From the cell containing the given text, extract its center point as (X, Y) coordinate. 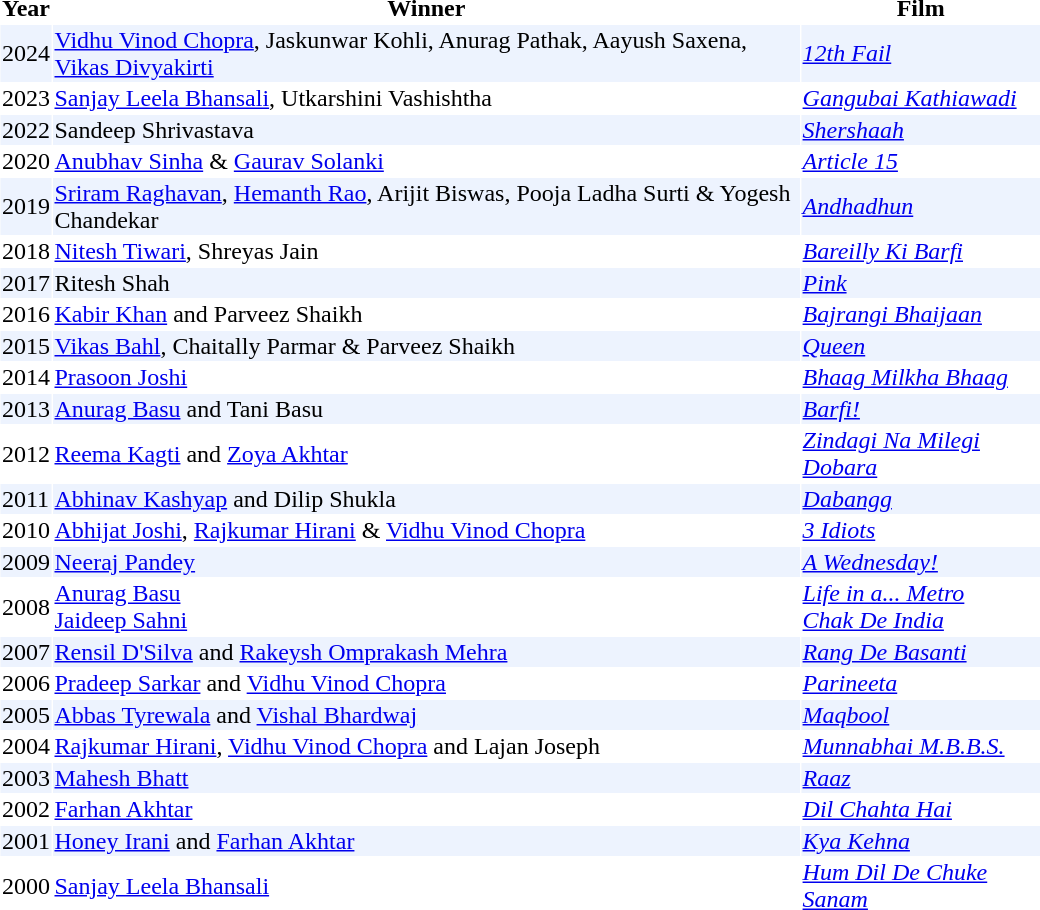
2018 (26, 251)
2002 (26, 809)
2015 (26, 346)
2007 (26, 652)
Zindagi Na Milegi Dobara (920, 454)
Sanjay Leela Bhansali, Utkarshini Vashishtha (426, 99)
Rang De Basanti (920, 652)
Reema Kagti and Zoya Akhtar (426, 454)
Pradeep Sarkar and Vidhu Vinod Chopra (426, 683)
Abbas Tyrewala and Vishal Bhardwaj (426, 715)
2014 (26, 377)
Life in a... Metro Chak De India (920, 606)
Maqbool (920, 715)
Abhinav Kashyap and Dilip Shukla (426, 499)
Pink (920, 283)
Shershaah (920, 130)
Raaz (920, 778)
2008 (26, 606)
Anubhav Sinha & Gaurav Solanki (426, 161)
2003 (26, 778)
2006 (26, 683)
Ritesh Shah (426, 283)
2010 (26, 531)
2012 (26, 454)
2009 (26, 562)
Bajrangi Bhaijaan (920, 315)
Anurag Basu and Tani Basu (426, 409)
Queen (920, 346)
Barfi! (920, 409)
12th Fail (920, 54)
Sriram Raghavan, Hemanth Rao, Arijit Biswas, Pooja Ladha Surti & Yogesh Chandekar (426, 206)
2020 (26, 161)
Bareilly Ki Barfi (920, 251)
2017 (26, 283)
Nitesh Tiwari, Shreyas Jain (426, 251)
2019 (26, 206)
Dabangg (920, 499)
Mahesh Bhatt (426, 778)
Dil Chahta Hai (920, 809)
2004 (26, 747)
Anurag Basu Jaideep Sahni (426, 606)
Rajkumar Hirani, Vidhu Vinod Chopra and Lajan Joseph (426, 747)
Vidhu Vinod Chopra, Jaskunwar Kohli, Anurag Pathak, Aayush Saxena, Vikas Divyakirti (426, 54)
Rensil D'Silva and Rakeysh Omprakash Mehra (426, 652)
Honey Irani and Farhan Akhtar (426, 841)
Neeraj Pandey (426, 562)
2016 (26, 315)
Kya Kehna (920, 841)
Abhijat Joshi, Rajkumar Hirani & Vidhu Vinod Chopra (426, 531)
2013 (26, 409)
2022 (26, 130)
2011 (26, 499)
Munnabhai M.B.B.S. (920, 747)
A Wednesday! (920, 562)
2023 (26, 99)
Prasoon Joshi (426, 377)
Farhan Akhtar (426, 809)
Andhadhun (920, 206)
2005 (26, 715)
Kabir Khan and Parveez Shaikh (426, 315)
Article 15 (920, 161)
3 Idiots (920, 531)
Gangubai Kathiawadi (920, 99)
Vikas Bahl, Chaitally Parmar & Parveez Shaikh (426, 346)
2001 (26, 841)
Sandeep Shrivastava (426, 130)
2024 (26, 54)
Parineeta (920, 683)
Bhaag Milkha Bhaag (920, 377)
